Pinpoint the cell where the given text exists, returning its [x, y] midpoint coordinate. 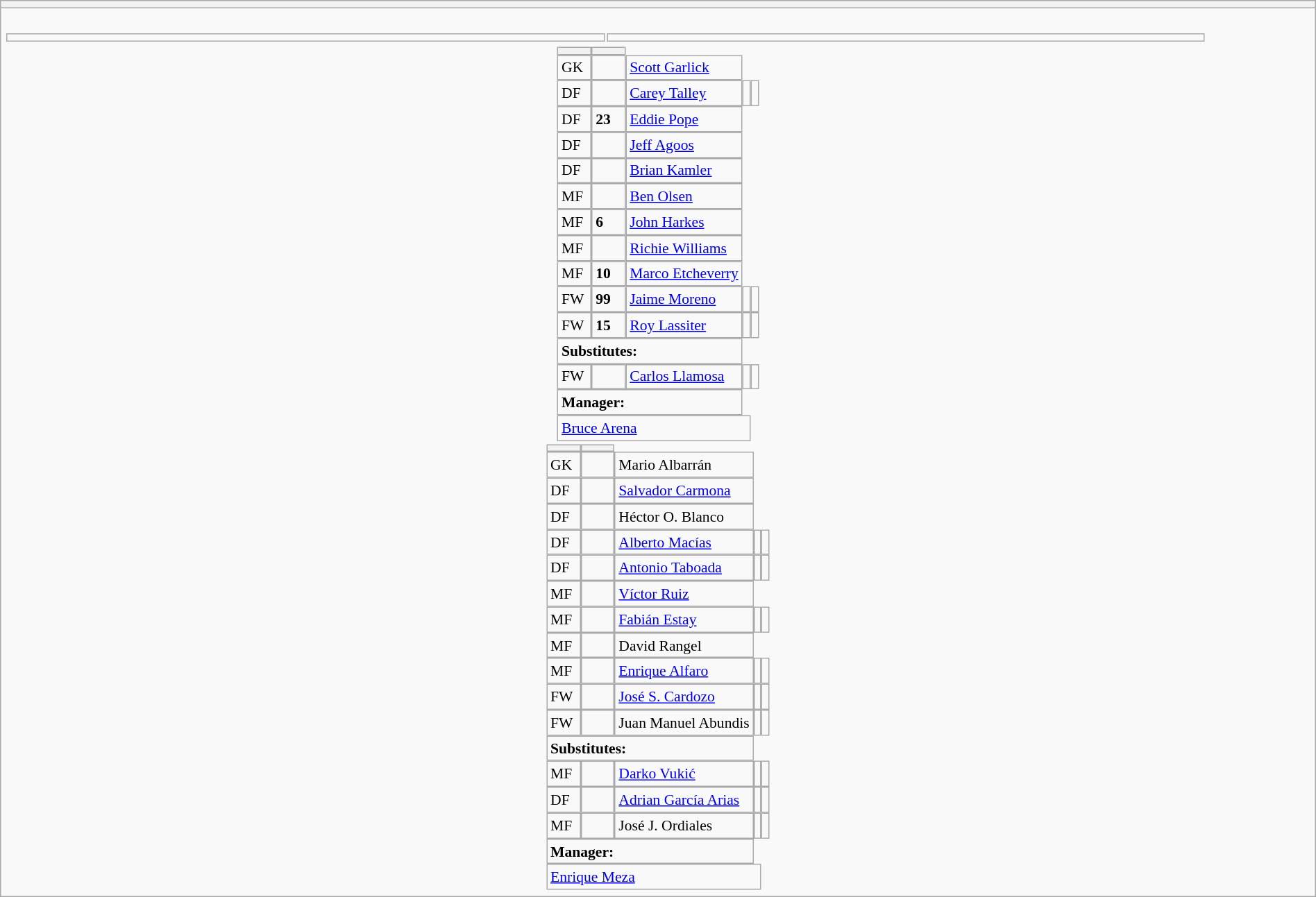
6 [608, 222]
Antonio Taboada [684, 567]
Darko Vukić [684, 774]
Ben Olsen [684, 196]
John Harkes [684, 222]
Carey Talley [684, 93]
Alberto Macías [684, 543]
Adrian García Arias [684, 799]
10 [608, 273]
José J. Ordiales [684, 826]
23 [608, 119]
Eddie Pope [684, 119]
David Rangel [684, 645]
15 [608, 325]
Enrique Alfaro [684, 672]
99 [608, 300]
Jeff Agoos [684, 144]
Marco Etcheverry [684, 273]
Víctor Ruiz [684, 594]
Richie Williams [684, 248]
Fabián Estay [684, 619]
Jaime Moreno [684, 300]
Salvador Carmona [684, 491]
Scott Garlick [684, 68]
Carlos Llamosa [684, 376]
Brian Kamler [684, 171]
Bruce Arena [654, 429]
Roy Lassiter [684, 325]
Juan Manuel Abundis [684, 723]
Enrique Meza [654, 877]
José S. Cardozo [684, 697]
Mario Albarrán [684, 465]
Héctor O. Blanco [684, 516]
